Output the (x, y) coordinate of the center of the cell containing the given text.  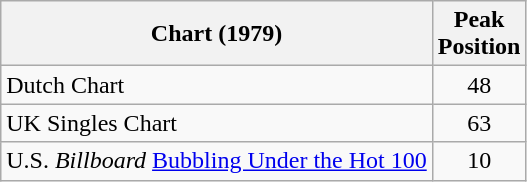
63 (479, 123)
PeakPosition (479, 34)
48 (479, 85)
U.S. Billboard Bubbling Under the Hot 100 (217, 161)
10 (479, 161)
Chart (1979) (217, 34)
Dutch Chart (217, 85)
UK Singles Chart (217, 123)
